Scan for the cell matching the given text and deliver its (x, y) coordinate at center. 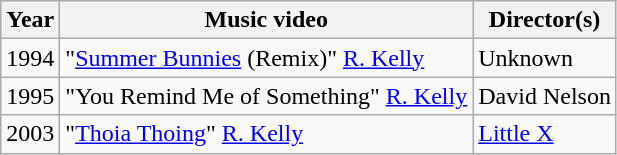
Little X (545, 134)
Unknown (545, 58)
1995 (30, 96)
David Nelson (545, 96)
"Summer Bunnies (Remix)" R. Kelly (266, 58)
1994 (30, 58)
Music video (266, 20)
2003 (30, 134)
"Thoia Thoing" R. Kelly (266, 134)
Year (30, 20)
Director(s) (545, 20)
"You Remind Me of Something" R. Kelly (266, 96)
